From the cell containing the given text, extract its center point as (X, Y) coordinate. 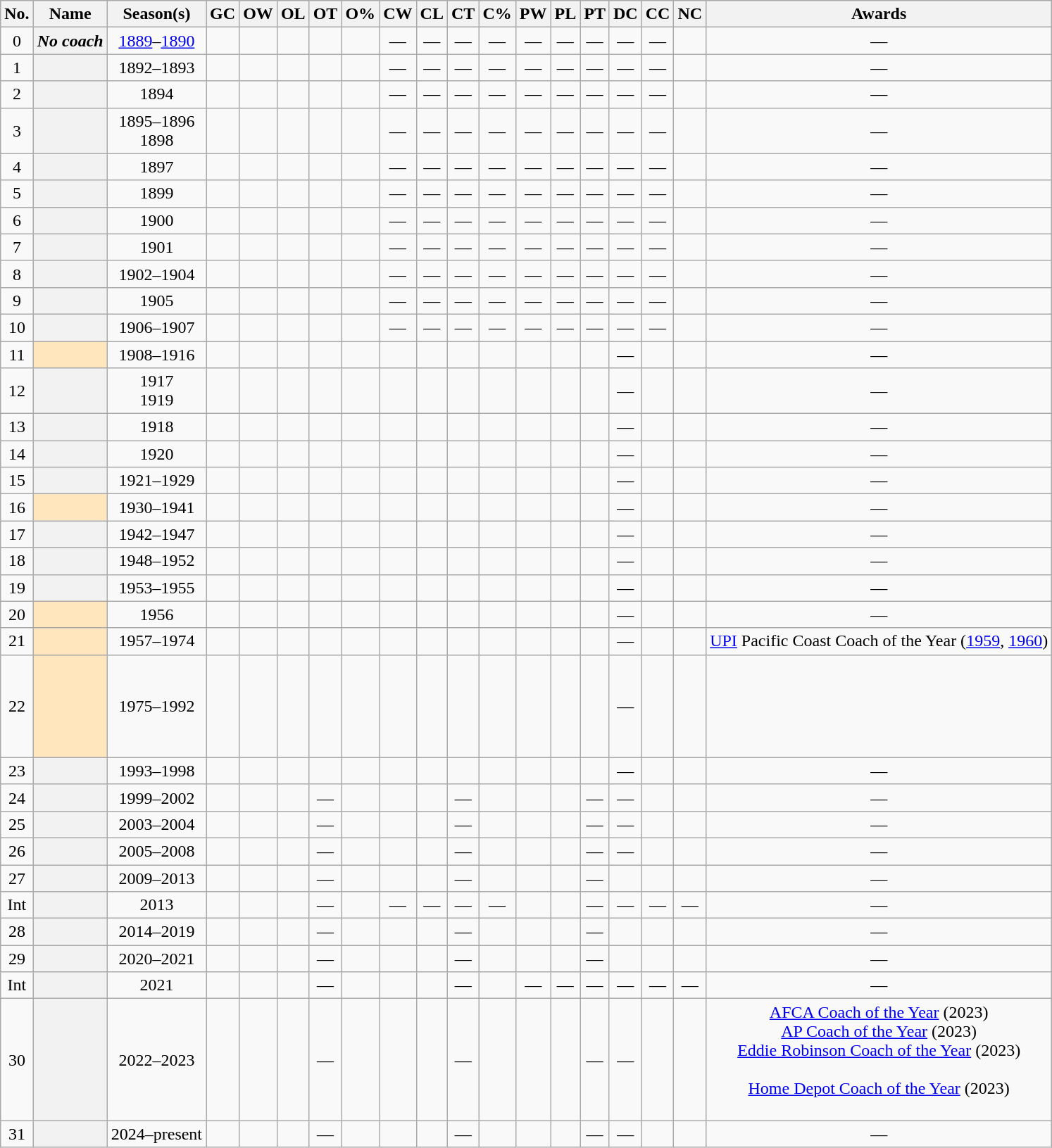
9 (17, 301)
19 (17, 588)
19171919 (156, 391)
24 (17, 797)
DC (625, 14)
7 (17, 247)
O% (361, 14)
6 (17, 220)
23 (17, 771)
1993–1998 (156, 771)
OW (258, 14)
1906–1907 (156, 327)
2005–2008 (156, 851)
1899 (156, 194)
CC (658, 14)
UPI Pacific Coast Coach of the Year (1959, 1960) (879, 641)
GC (223, 14)
5 (17, 194)
15 (17, 481)
1920 (156, 454)
1942–1947 (156, 534)
1897 (156, 167)
CW (398, 14)
Name (70, 14)
3 (17, 131)
2020–2021 (156, 959)
No coach (70, 41)
1948–1952 (156, 561)
2013 (156, 905)
16 (17, 507)
18 (17, 561)
Awards (879, 14)
20 (17, 614)
2009–2013 (156, 878)
1908–1916 (156, 354)
OL (293, 14)
1999–2002 (156, 797)
1918 (156, 427)
2024–present (156, 1134)
2021 (156, 985)
CT (463, 14)
PW (533, 14)
2014–2019 (156, 932)
25 (17, 824)
21 (17, 641)
1901 (156, 247)
13 (17, 427)
1975–1992 (156, 706)
1921–1929 (156, 481)
No. (17, 14)
8 (17, 274)
14 (17, 454)
28 (17, 932)
1894 (156, 94)
2 (17, 94)
29 (17, 959)
1900 (156, 220)
2003–2004 (156, 824)
17 (17, 534)
PT (595, 14)
1 (17, 68)
1889–1890 (156, 41)
CL (432, 14)
31 (17, 1134)
2022–2023 (156, 1060)
26 (17, 851)
OT (325, 14)
22 (17, 706)
1902–1904 (156, 274)
NC (690, 14)
11 (17, 354)
Season(s) (156, 14)
1953–1955 (156, 588)
1892–1893 (156, 68)
1957–1974 (156, 641)
30 (17, 1060)
10 (17, 327)
0 (17, 41)
1930–1941 (156, 507)
4 (17, 167)
1905 (156, 301)
1956 (156, 614)
AFCA Coach of the Year (2023)AP Coach of the Year (2023)Eddie Robinson Coach of the Year (2023)Home Depot Coach of the Year (2023) (879, 1060)
PL (565, 14)
12 (17, 391)
C% (497, 14)
27 (17, 878)
1895–18961898 (156, 131)
